Search for the cell housing the specified text and yield its (x, y) center coordinate. 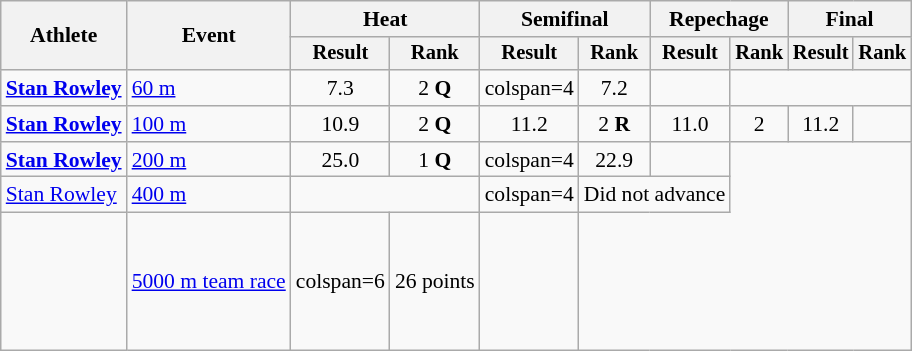
400 m (209, 195)
Did not advance (655, 195)
10.9 (340, 124)
60 m (209, 88)
5000 m team race (209, 282)
Final (850, 19)
Repechage (719, 19)
Event (209, 36)
7.3 (340, 88)
Athlete (64, 36)
25.0 (340, 160)
200 m (209, 160)
Heat (386, 19)
7.2 (614, 88)
11.0 (690, 124)
Semifinal (565, 19)
2 R (614, 124)
26 points (435, 282)
22.9 (614, 160)
2 (759, 124)
colspan=6 (340, 282)
100 m (209, 124)
1 Q (435, 160)
